Return (X, Y) of the center of cell containing provided text 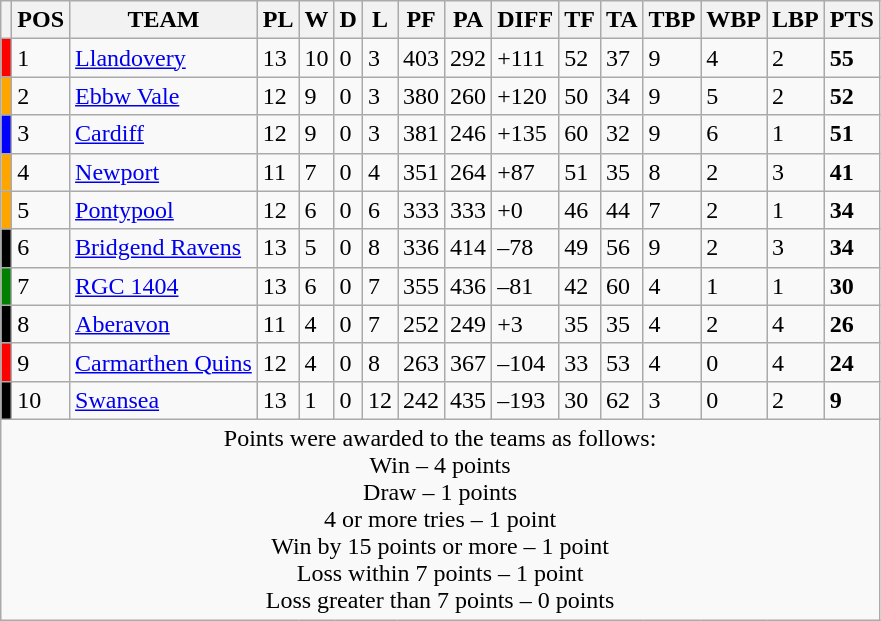
Ebbw Vale (164, 96)
+120 (526, 96)
Cardiff (164, 134)
PF (422, 20)
292 (468, 58)
TA (622, 20)
+3 (526, 324)
TF (580, 20)
50 (580, 96)
+111 (526, 58)
260 (468, 96)
W (316, 20)
PL (278, 20)
355 (422, 286)
–81 (526, 286)
POS (41, 20)
33 (580, 362)
PTS (852, 20)
246 (468, 134)
49 (580, 248)
252 (422, 324)
+135 (526, 134)
Llandovery (164, 58)
D (348, 20)
381 (422, 134)
55 (852, 58)
403 (422, 58)
Aberavon (164, 324)
380 (422, 96)
44 (622, 210)
53 (622, 362)
26 (852, 324)
351 (422, 172)
+0 (526, 210)
414 (468, 248)
LBP (796, 20)
42 (580, 286)
+87 (526, 172)
Swansea (164, 400)
TEAM (164, 20)
249 (468, 324)
62 (622, 400)
264 (468, 172)
56 (622, 248)
L (380, 20)
435 (468, 400)
336 (422, 248)
436 (468, 286)
–78 (526, 248)
24 (852, 362)
TBP (672, 20)
DIFF (526, 20)
–104 (526, 362)
263 (422, 362)
41 (852, 172)
Pontypool (164, 210)
PA (468, 20)
242 (422, 400)
46 (580, 210)
32 (622, 134)
–193 (526, 400)
Carmarthen Quins (164, 362)
WBP (734, 20)
367 (468, 362)
37 (622, 58)
Bridgend Ravens (164, 248)
Newport (164, 172)
RGC 1404 (164, 286)
